For the text-containing cell, return its midpoint in [X, Y] coordinate format. 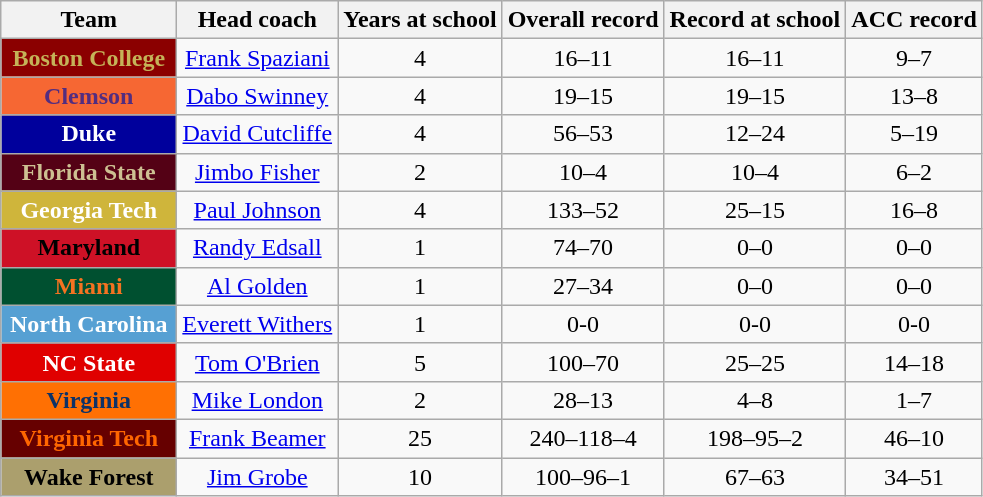
240–118–4 [583, 438]
Tom O'Brien [258, 362]
13–8 [914, 96]
100–70 [583, 362]
10 [420, 477]
56–53 [583, 134]
David Cutcliffe [258, 134]
28–13 [583, 400]
14–18 [914, 362]
Team [89, 20]
100–96–1 [583, 477]
74–70 [583, 248]
Mike London [258, 400]
9–7 [914, 58]
Head coach [258, 20]
16–8 [914, 210]
Jimbo Fisher [258, 172]
25–15 [755, 210]
Florida State [89, 172]
198–95–2 [755, 438]
Frank Spaziani [258, 58]
133–52 [583, 210]
Virginia Tech [89, 438]
Years at school [420, 20]
5 [420, 362]
Everett Withers [258, 324]
Jim Grobe [258, 477]
Frank Beamer [258, 438]
67–63 [755, 477]
6–2 [914, 172]
Randy Edsall [258, 248]
ACC record [914, 20]
Al Golden [258, 286]
1–7 [914, 400]
Paul Johnson [258, 210]
27–34 [583, 286]
Duke [89, 134]
Wake Forest [89, 477]
Boston College [89, 58]
46–10 [914, 438]
4–8 [755, 400]
Maryland [89, 248]
Virginia [89, 400]
Overall record [583, 20]
NC State [89, 362]
Georgia Tech [89, 210]
North Carolina [89, 324]
Miami [89, 286]
Record at school [755, 20]
25 [420, 438]
Clemson [89, 96]
5–19 [914, 134]
12–24 [755, 134]
34–51 [914, 477]
Dabo Swinney [258, 96]
25–25 [755, 362]
